Output the [X, Y] coordinate of the center of the cell containing the given text.  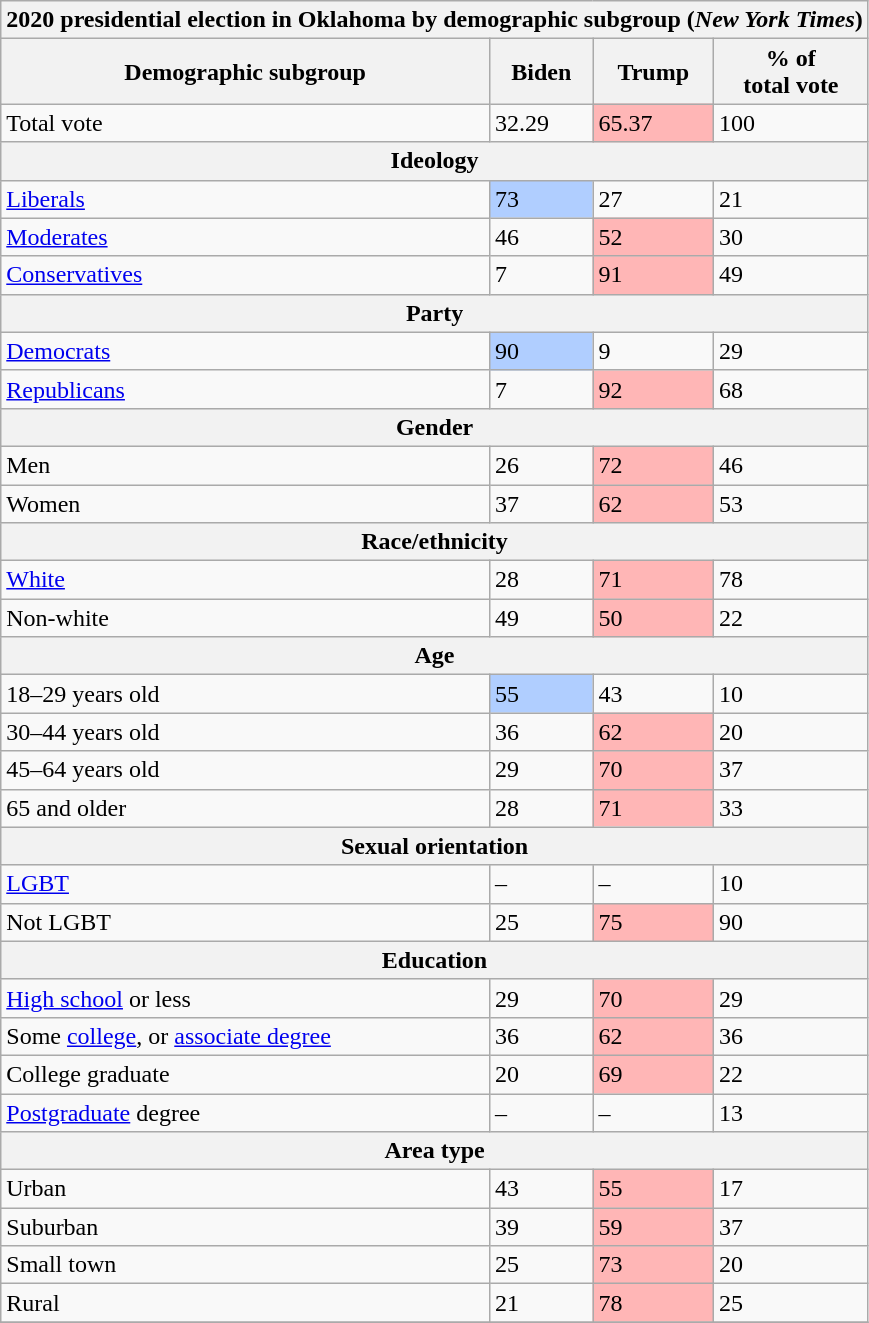
LGBT [246, 884]
68 [790, 389]
Republicans [246, 389]
Some college, or associate degree [246, 1036]
Party [435, 313]
Non-white [246, 618]
Gender [435, 427]
59 [653, 1227]
Rural [246, 1303]
Liberals [246, 199]
Small town [246, 1265]
18–29 years old [246, 694]
92 [653, 389]
Area type [435, 1151]
13 [790, 1113]
17 [790, 1189]
Moderates [246, 237]
Suburban [246, 1227]
45–64 years old [246, 770]
Sexual orientation [435, 846]
2020 presidential election in Oklahoma by demographic subgroup (New York Times) [435, 20]
72 [653, 465]
Age [435, 656]
Ideology [435, 161]
65 and older [246, 808]
26 [542, 465]
Democrats [246, 351]
Education [435, 960]
33 [790, 808]
75 [653, 922]
High school or less [246, 998]
50 [653, 618]
Trump [653, 72]
32.29 [542, 123]
Conservatives [246, 275]
Women [246, 503]
30–44 years old [246, 732]
Total vote [246, 123]
Race/ethnicity [435, 542]
College graduate [246, 1074]
65.37 [653, 123]
30 [790, 237]
White [246, 580]
69 [653, 1074]
Biden [542, 72]
39 [542, 1227]
% oftotal vote [790, 72]
100 [790, 123]
9 [653, 351]
53 [790, 503]
52 [653, 237]
27 [653, 199]
Men [246, 465]
91 [653, 275]
Postgraduate degree [246, 1113]
Not LGBT [246, 922]
Urban [246, 1189]
Demographic subgroup [246, 72]
